Find where the given text appears and provide that cell's center as [x, y] coordinate. 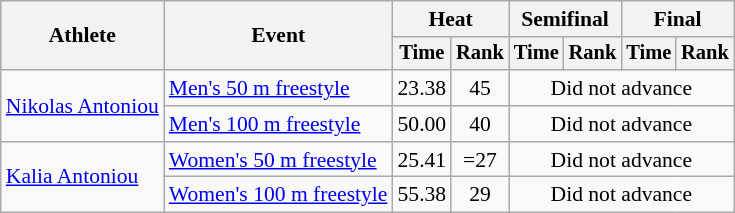
50.00 [422, 124]
Women's 50 m freestyle [278, 160]
Final [677, 19]
Kalia Antoniou [82, 178]
Nikolas Antoniou [82, 106]
Athlete [82, 36]
Men's 100 m freestyle [278, 124]
=27 [480, 160]
Semifinal [565, 19]
Men's 50 m freestyle [278, 88]
29 [480, 195]
23.38 [422, 88]
Women's 100 m freestyle [278, 195]
45 [480, 88]
Heat [450, 19]
Event [278, 36]
25.41 [422, 160]
55.38 [422, 195]
40 [480, 124]
